Provide the [X, Y] coordinate of the cell's center where the given text is located.  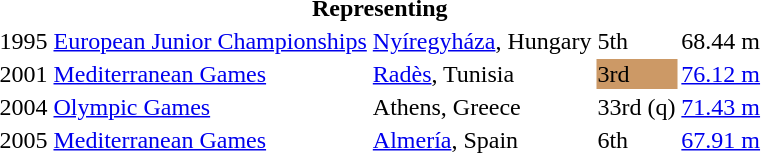
Nyíregyháza, Hungary [482, 41]
3rd [636, 74]
Radès, Tunisia [482, 74]
33rd (q) [636, 107]
European Junior Championships [210, 41]
Olympic Games [210, 107]
Athens, Greece [482, 107]
5th [636, 41]
Mediterranean Games [210, 74]
